Return the [X, Y] coordinate for the center point of the cell that contains the specified text.  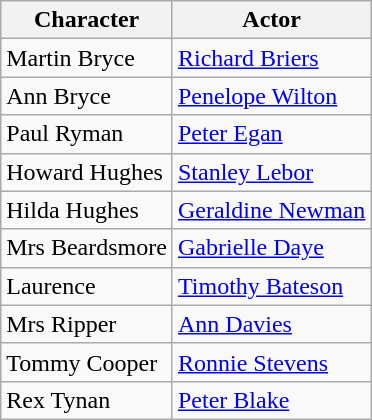
Mrs Beardsmore [87, 248]
Rex Tynan [87, 400]
Howard Hughes [87, 172]
Mrs Ripper [87, 324]
Ann Bryce [87, 96]
Stanley Lebor [271, 172]
Ronnie Stevens [271, 362]
Hilda Hughes [87, 210]
Gabrielle Daye [271, 248]
Martin Bryce [87, 58]
Paul Ryman [87, 134]
Peter Egan [271, 134]
Laurence [87, 286]
Ann Davies [271, 324]
Character [87, 20]
Peter Blake [271, 400]
Penelope Wilton [271, 96]
Timothy Bateson [271, 286]
Geraldine Newman [271, 210]
Richard Briers [271, 58]
Actor [271, 20]
Tommy Cooper [87, 362]
